Locate the cell with the specified text and output its [x, y] center coordinate. 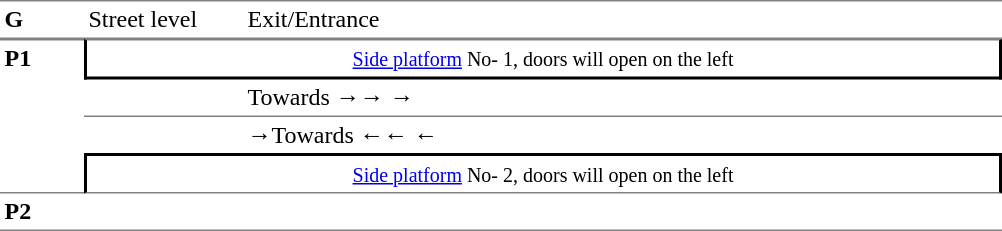
→Towards ←← ← [622, 135]
Exit/Entrance [622, 20]
G [42, 20]
P1 [42, 116]
Side platform No- 2, doors will open on the left [543, 173]
Side platform No- 1, doors will open on the left [543, 59]
Street level [164, 20]
Towards →→ → [622, 99]
